Pinpoint the cell where the given text exists, returning its (X, Y) midpoint coordinate. 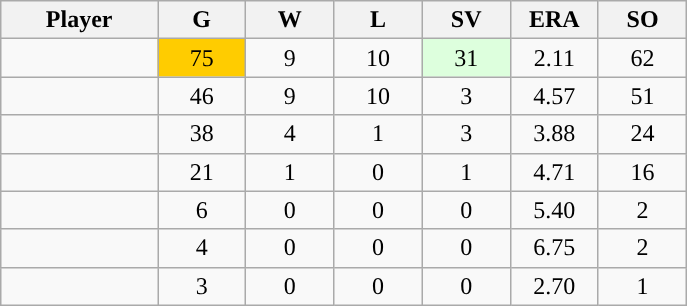
38 (202, 134)
2.11 (554, 58)
5.40 (554, 210)
Player (80, 20)
6 (202, 210)
21 (202, 172)
3.88 (554, 134)
46 (202, 96)
4.71 (554, 172)
SV (466, 20)
75 (202, 58)
24 (642, 134)
62 (642, 58)
6.75 (554, 248)
2.70 (554, 286)
4.57 (554, 96)
W (290, 20)
G (202, 20)
51 (642, 96)
16 (642, 172)
ERA (554, 20)
L (378, 20)
SO (642, 20)
31 (466, 58)
